Return the (x, y) coordinate for the center point of the cell that contains the specified text.  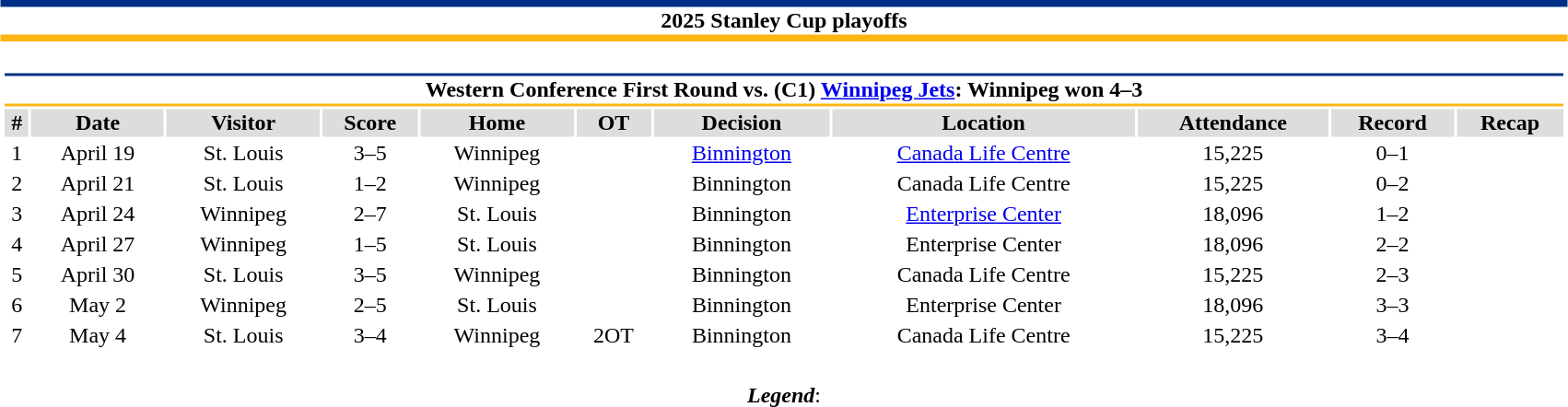
2–2 (1393, 244)
1 (17, 154)
0–2 (1393, 183)
4 (17, 244)
6 (17, 305)
2–5 (370, 305)
Recap (1509, 122)
Score (370, 122)
Location (983, 122)
2–3 (1393, 275)
May 2 (98, 305)
2 (17, 183)
Date (98, 122)
3 (17, 215)
Record (1393, 122)
Western Conference First Round vs. (C1) Winnipeg Jets: Winnipeg won 4–3 (783, 90)
April 24 (98, 215)
April 27 (98, 244)
April 30 (98, 275)
Home (497, 122)
5 (17, 275)
2OT (614, 336)
Decision (741, 122)
2025 Stanley Cup playoffs (784, 20)
2–7 (370, 215)
1–5 (370, 244)
0–1 (1393, 154)
3–3 (1393, 305)
Attendance (1233, 122)
April 21 (98, 183)
# (17, 122)
7 (17, 336)
May 4 (98, 336)
April 19 (98, 154)
Visitor (243, 122)
OT (614, 122)
